Return the [x, y] coordinate for the center point of the cell that contains the specified text.  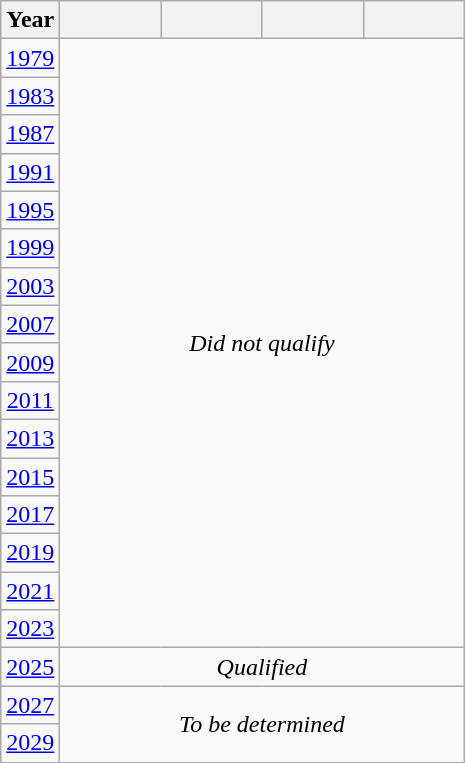
2019 [30, 553]
1983 [30, 96]
1991 [30, 172]
To be determined [262, 724]
2023 [30, 629]
2015 [30, 477]
2003 [30, 286]
Qualified [262, 667]
2017 [30, 515]
2011 [30, 400]
1995 [30, 210]
2025 [30, 667]
Did not qualify [262, 344]
2009 [30, 362]
2029 [30, 743]
1999 [30, 248]
1987 [30, 134]
2013 [30, 438]
2027 [30, 705]
Year [30, 20]
2021 [30, 591]
2007 [30, 324]
1979 [30, 58]
